Pinpoint the cell where the given text exists, returning its [x, y] midpoint coordinate. 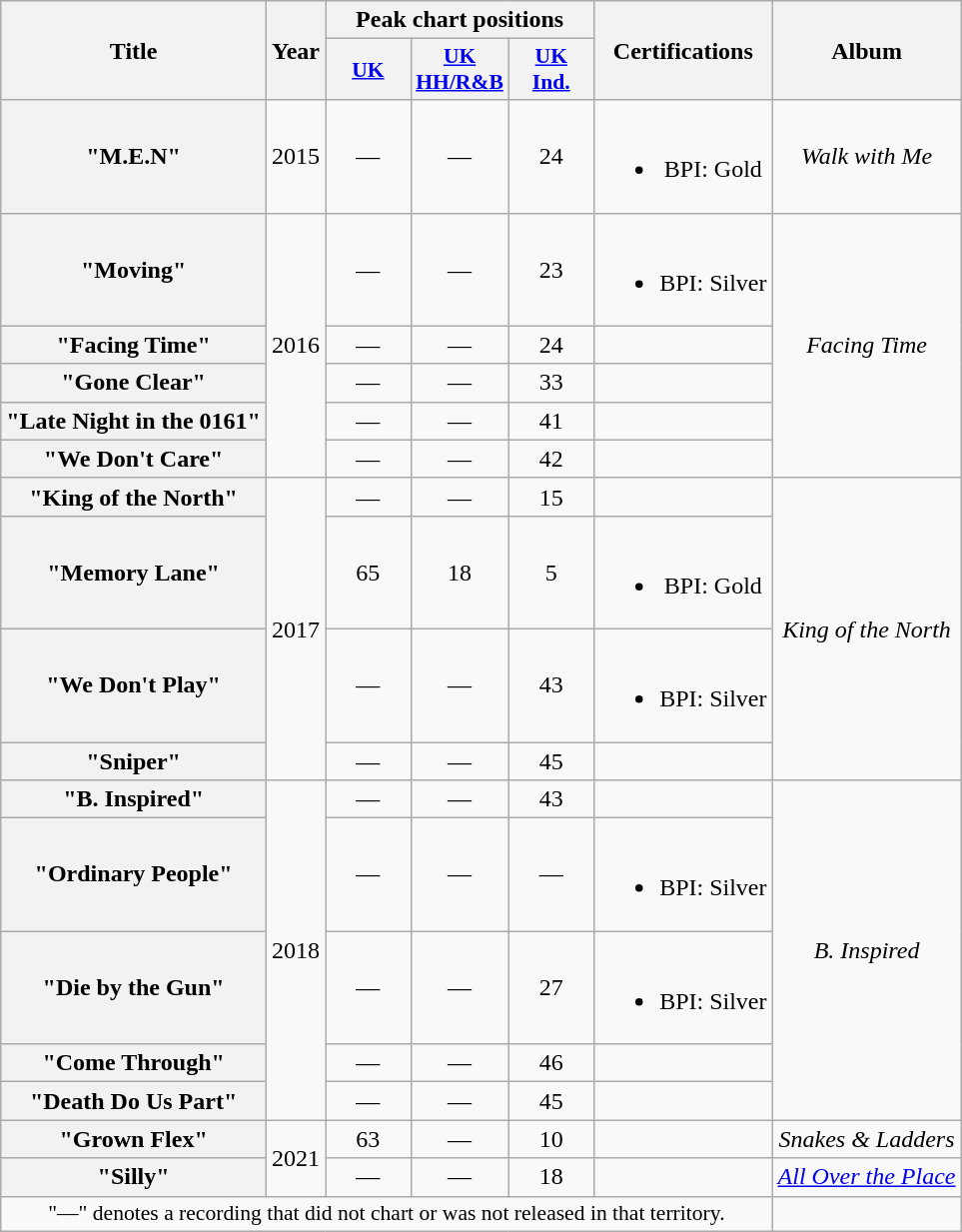
46 [551, 1063]
Title [134, 50]
23 [551, 270]
"Come Through" [134, 1063]
27 [551, 987]
5 [551, 572]
2021 [296, 1158]
10 [551, 1139]
Walk with Me [867, 156]
"Memory Lane" [134, 572]
"Ordinary People" [134, 875]
Facing Time [867, 346]
"King of the North" [134, 497]
65 [369, 572]
"—" denotes a recording that did not chart or was not released in that territory. [387, 1214]
15 [551, 497]
"B. Inspired" [134, 799]
Certifications [683, 50]
63 [369, 1139]
B. Inspired [867, 950]
Album [867, 50]
"M.E.N" [134, 156]
King of the North [867, 628]
"Moving" [134, 270]
"We Don't Care" [134, 459]
Snakes & Ladders [867, 1139]
"Gone Clear" [134, 383]
Year [296, 50]
2015 [296, 156]
"Die by the Gun" [134, 987]
2016 [296, 346]
"Sniper" [134, 760]
41 [551, 421]
All Over the Place [867, 1177]
"Grown Flex" [134, 1139]
"Facing Time" [134, 345]
UKInd. [551, 70]
"Silly" [134, 1177]
UKHH/R&B [460, 70]
Peak chart positions [460, 20]
42 [551, 459]
33 [551, 383]
UK [369, 70]
"Late Night in the 0161" [134, 421]
2017 [296, 628]
"Death Do Us Part" [134, 1101]
"We Don't Play" [134, 685]
2018 [296, 950]
